Pinpoint the cell where the given text exists, returning its (x, y) midpoint coordinate. 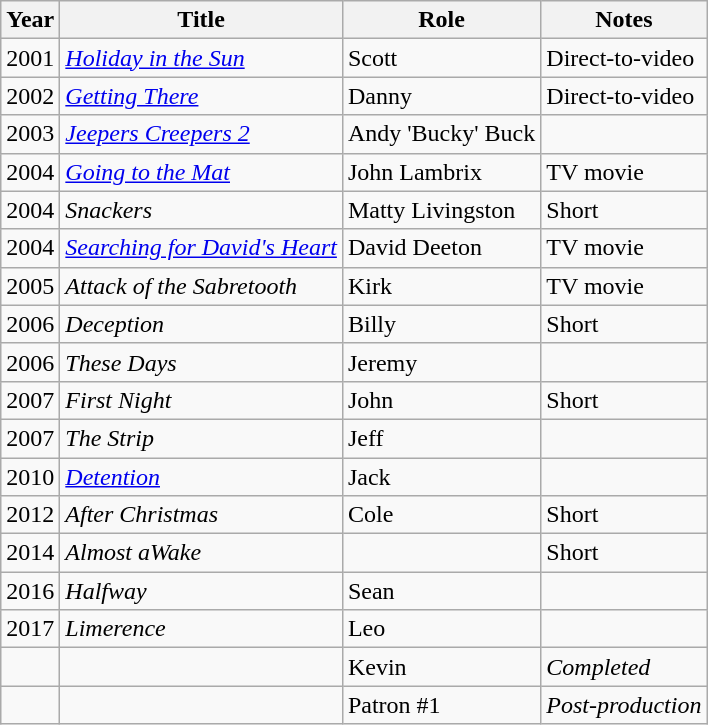
Searching for David's Heart (202, 248)
Notes (624, 20)
These Days (202, 362)
After Christmas (202, 515)
Jack (441, 477)
2010 (30, 477)
Danny (441, 96)
Deception (202, 324)
Patron #1 (441, 705)
Andy 'Bucky' Buck (441, 134)
Post-production (624, 705)
Billy (441, 324)
2016 (30, 591)
Limerence (202, 629)
Halfway (202, 591)
2014 (30, 553)
Sean (441, 591)
Role (441, 20)
David Deeton (441, 248)
Leo (441, 629)
Scott (441, 58)
Holiday in the Sun (202, 58)
Matty Livingston (441, 210)
Kevin (441, 667)
Almost aWake (202, 553)
Cole (441, 515)
Kirk (441, 286)
Getting There (202, 96)
2012 (30, 515)
John Lambrix (441, 172)
The Strip (202, 438)
Jeepers Creepers 2 (202, 134)
2003 (30, 134)
Going to the Mat (202, 172)
Title (202, 20)
2017 (30, 629)
Attack of the Sabretooth (202, 286)
Completed (624, 667)
John (441, 400)
Detention (202, 477)
Year (30, 20)
2002 (30, 96)
Jeff (441, 438)
Snackers (202, 210)
First Night (202, 400)
2001 (30, 58)
2005 (30, 286)
Jeremy (441, 362)
